Provide the [X, Y] coordinate of the cell's center where the given text is located.  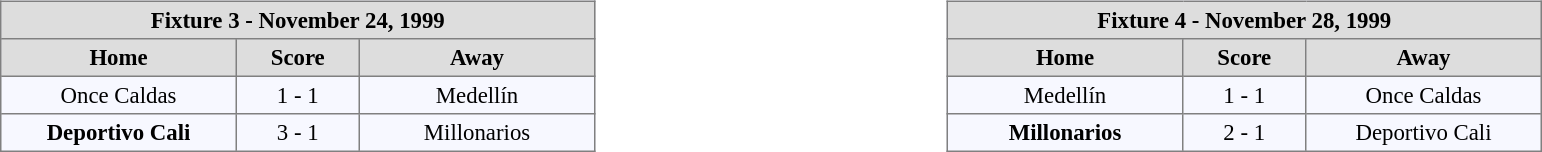
Fixture 4 - November 28, 1999 [1244, 20]
Fixture 3 - November 24, 1999 [298, 20]
3 - 1 [298, 133]
2 - 1 [1244, 133]
